Identify which cell holds the provided text, then report its [x, y] central coordinate. 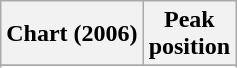
Chart (2006) [72, 34]
Peakposition [189, 34]
